Pinpoint the cell where the given text exists, returning its (x, y) midpoint coordinate. 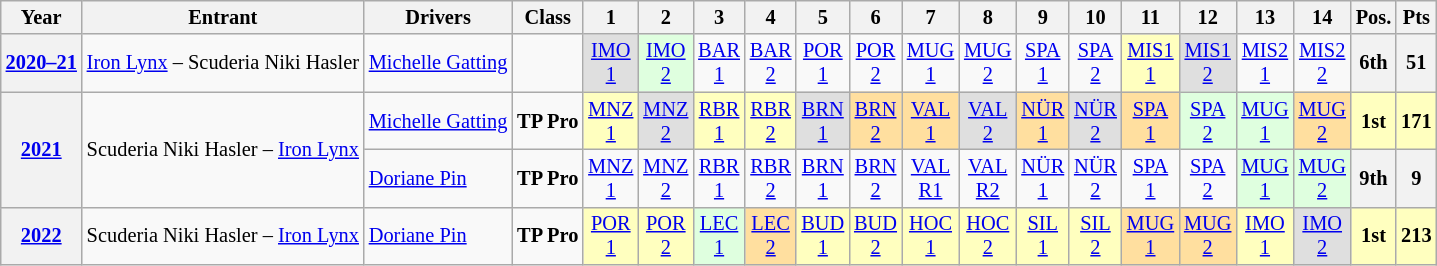
BUD2 (876, 236)
12 (1208, 17)
Class (548, 17)
13 (1264, 17)
Entrant (223, 17)
Drivers (438, 17)
SIL2 (1096, 236)
6 (876, 17)
2022 (42, 236)
HOC1 (930, 236)
BAR2 (771, 63)
LEC1 (719, 236)
Year (42, 17)
VALR1 (930, 178)
VALR2 (988, 178)
9th (1374, 178)
MIS12 (1208, 63)
213 (1416, 236)
171 (1416, 121)
4 (771, 17)
Iron Lynx – Scuderia Niki Hasler (223, 63)
HOC2 (988, 236)
1 (610, 17)
2 (666, 17)
VAL1 (930, 121)
51 (1416, 63)
Pts (1416, 17)
10 (1096, 17)
5 (822, 17)
MIS11 (1150, 63)
8 (988, 17)
Pos. (1374, 17)
14 (1322, 17)
3 (719, 17)
2020–21 (42, 63)
VAL2 (988, 121)
2021 (42, 150)
SIL1 (1042, 236)
MIS21 (1264, 63)
BUD1 (822, 236)
7 (930, 17)
6th (1374, 63)
11 (1150, 17)
LEC2 (771, 236)
MIS22 (1322, 63)
BAR1 (719, 63)
